Extract the [X, Y] coordinate from the center of the cell holding the provided text.  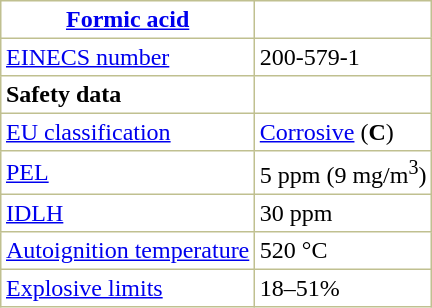
520 °C [344, 251]
Safety data [128, 95]
18–51% [344, 289]
IDLH [128, 214]
Explosive limits [128, 289]
Autoignition temperature [128, 251]
PEL [128, 173]
5 ppm (9 mg/m3) [344, 173]
30 ppm [344, 214]
Corrosive (C) [344, 132]
EU classification [128, 132]
EINECS number [128, 57]
200-579-1 [344, 57]
Formic acid [128, 20]
